Locate the cell with the specified text and output its (X, Y) center coordinate. 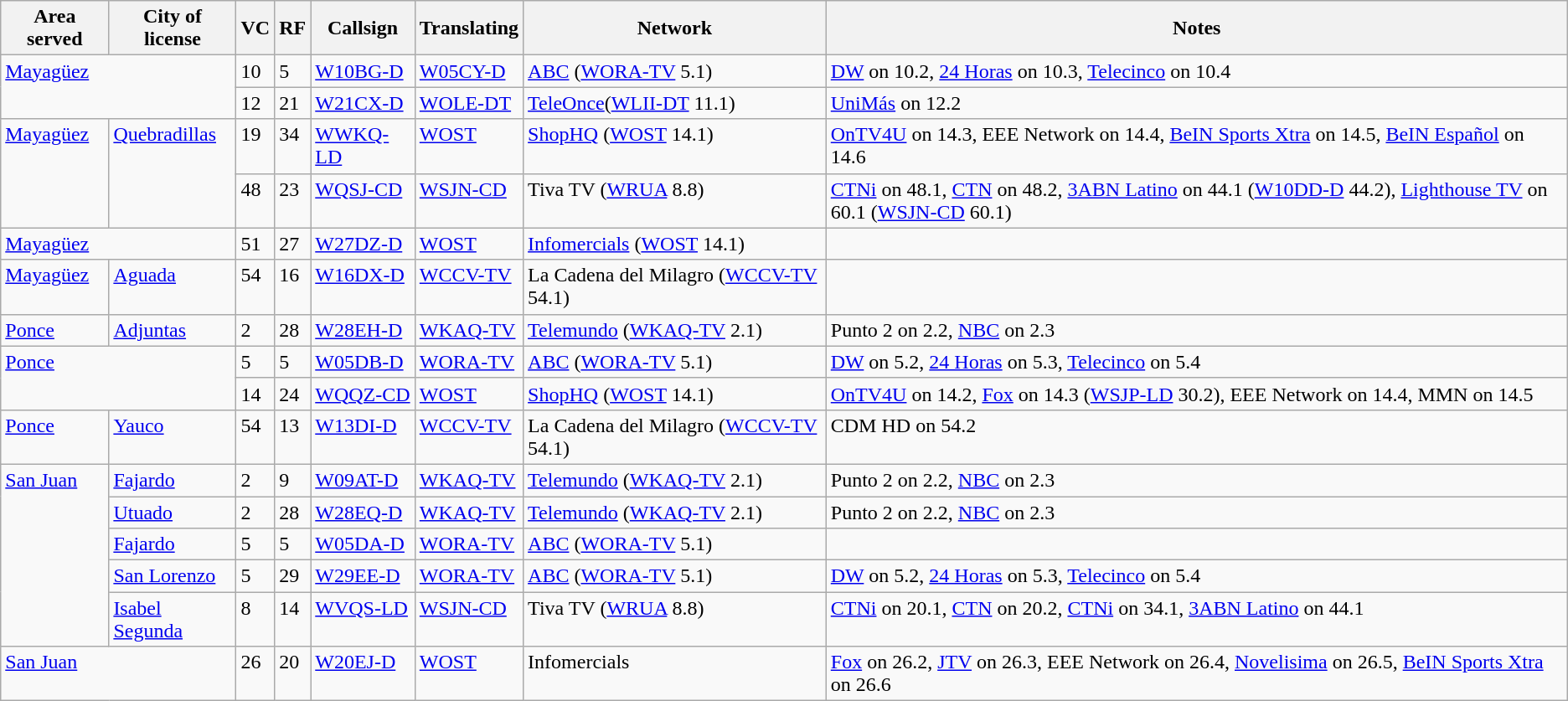
24 (293, 394)
W09AT-D (364, 480)
Network (675, 28)
51 (255, 244)
San Lorenzo (173, 576)
DW on 10.2, 24 Horas on 10.3, Telecinco on 10.4 (1196, 71)
Isabel Segunda (173, 620)
WQSJ-CD (364, 201)
WVQS-LD (364, 620)
W21CX-D (364, 103)
Yauco (173, 437)
W05CY-D (469, 71)
Area served (55, 28)
10 (255, 71)
WWKQ-LD (364, 146)
VC (255, 28)
26 (255, 673)
Infomercials (WOST 14.1) (675, 244)
12 (255, 103)
27 (293, 244)
13 (293, 437)
Notes (1196, 28)
W28EH-D (364, 330)
RF (293, 28)
WQQZ-CD (364, 394)
21 (293, 103)
CTNi on 20.1, CTN on 20.2, CTNi on 34.1, 3ABN Latino on 44.1 (1196, 620)
OnTV4U on 14.2, Fox on 14.3 (WSJP-LD 30.2), EEE Network on 14.4, MMN on 14.5 (1196, 394)
Quebradillas (173, 173)
Translating (469, 28)
WOLE-DT (469, 103)
20 (293, 673)
TeleOnce(WLII-DT 11.1) (675, 103)
19 (255, 146)
W20EJ-D (364, 673)
CDM HD on 54.2 (1196, 437)
W10BG-D (364, 71)
Aguada (173, 286)
UniMás on 12.2 (1196, 103)
W27DZ-D (364, 244)
Fox on 26.2, JTV on 26.3, EEE Network on 26.4, Novelisima on 26.5, BeIN Sports Xtra on 26.6 (1196, 673)
34 (293, 146)
9 (293, 480)
29 (293, 576)
OnTV4U on 14.3, EEE Network on 14.4, BeIN Sports Xtra on 14.5, BeIN Español on 14.6 (1196, 146)
Infomercials (675, 673)
23 (293, 201)
Utuado (173, 512)
48 (255, 201)
16 (293, 286)
Adjuntas (173, 330)
CTNi on 48.1, CTN on 48.2, 3ABN Latino on 44.1 (W10DD-D 44.2), Lighthouse TV on 60.1 (WSJN-CD 60.1) (1196, 201)
W16DX-D (364, 286)
W13DI-D (364, 437)
City of license (173, 28)
W28EQ-D (364, 512)
W05DA-D (364, 544)
Callsign (364, 28)
W05DB-D (364, 362)
8 (255, 620)
W29EE-D (364, 576)
